Scan for the cell matching the given text and deliver its (x, y) coordinate at center. 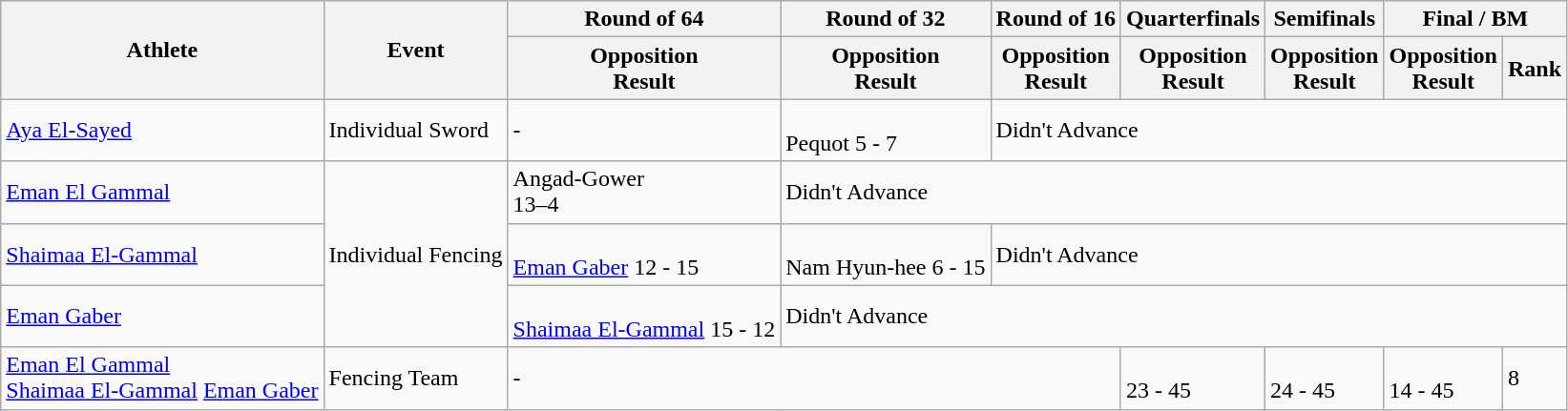
Fencing Team (416, 378)
Round of 16 (1056, 19)
Rank (1535, 69)
Event (416, 50)
Individual Fencing (416, 254)
Shaimaa El-Gammal (162, 254)
23 - 45 (1193, 378)
Pequot 5 - 7 (886, 130)
14 - 45 (1443, 378)
Angad-Gower13–4 (644, 193)
Shaimaa El-Gammal 15 - 12 (644, 317)
Eman Gaber (162, 317)
Round of 32 (886, 19)
24 - 45 (1325, 378)
Quarterfinals (1193, 19)
Aya El-Sayed (162, 130)
Final / BM (1475, 19)
Round of 64 (644, 19)
Eman Gaber 12 - 15 (644, 254)
Eman El Gammal (162, 193)
Individual Sword (416, 130)
Nam Hyun-hee 6 - 15 (886, 254)
Semifinals (1325, 19)
Eman El GammalShaimaa El-Gammal Eman Gaber (162, 378)
Athlete (162, 50)
8 (1535, 378)
